Capture the cell that displays the provided text and extract its (X, Y) central coordinate. 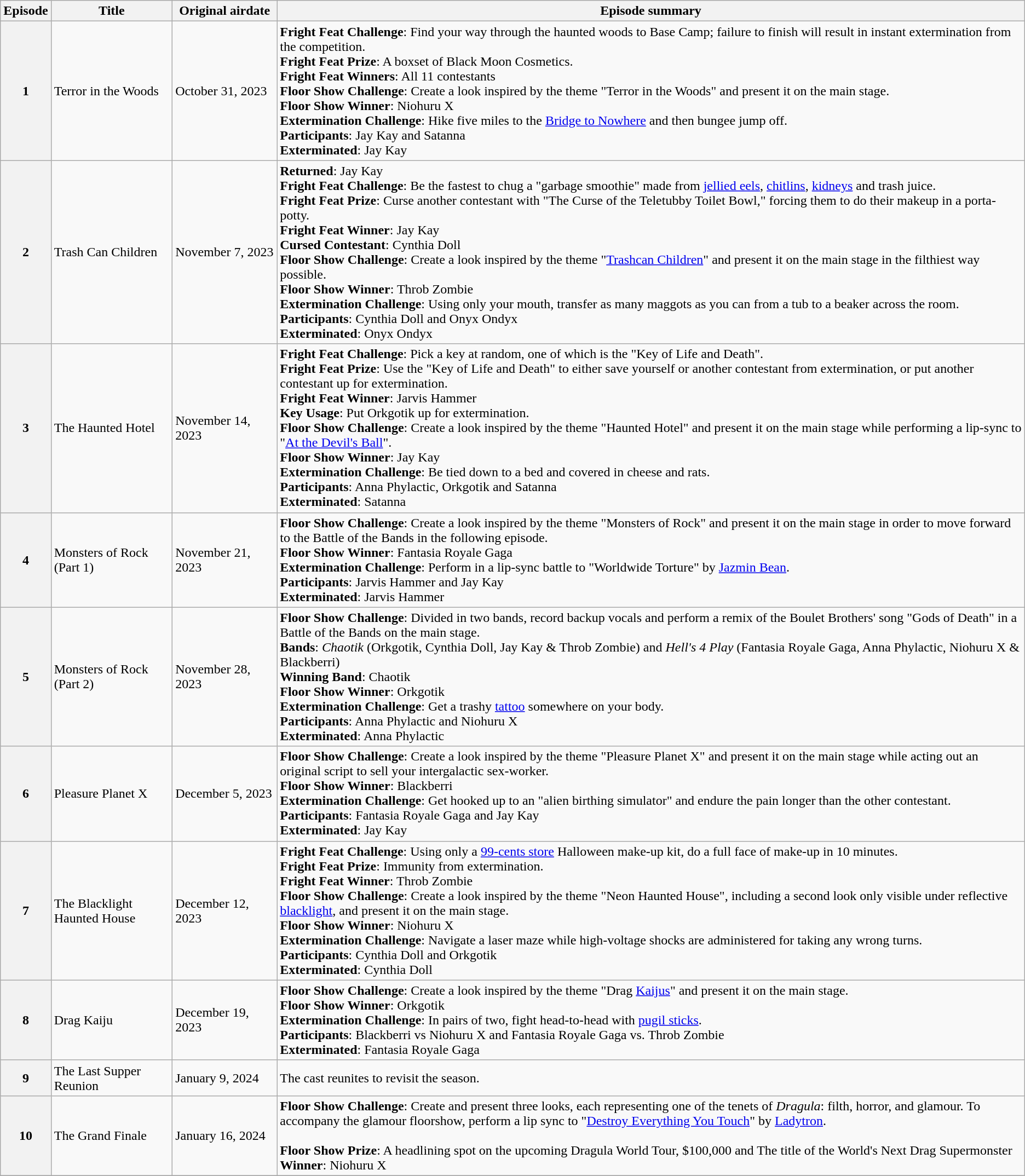
The Blacklight Haunted House (112, 910)
December 19, 2023 (224, 1020)
1 (26, 91)
November 21, 2023 (224, 560)
Monsters of Rock (Part 1) (112, 560)
November 28, 2023 (224, 677)
6 (26, 794)
The Last Supper Reunion (112, 1077)
7 (26, 910)
8 (26, 1020)
January 9, 2024 (224, 1077)
November 7, 2023 (224, 252)
3 (26, 428)
Terror in the Woods (112, 91)
Original airdate (224, 11)
Trash Can Children (112, 252)
November 14, 2023 (224, 428)
January 16, 2024 (224, 1135)
9 (26, 1077)
10 (26, 1135)
October 31, 2023 (224, 91)
The Haunted Hotel (112, 428)
December 12, 2023 (224, 910)
Episode (26, 11)
The Grand Finale (112, 1135)
5 (26, 677)
Title (112, 11)
The cast reunites to revisit the season. (650, 1077)
4 (26, 560)
Monsters of Rock (Part 2) (112, 677)
Episode summary (650, 11)
Drag Kaiju (112, 1020)
December 5, 2023 (224, 794)
Pleasure Planet X (112, 794)
2 (26, 252)
